Scan for the cell matching the given text and deliver its [X, Y] coordinate at center. 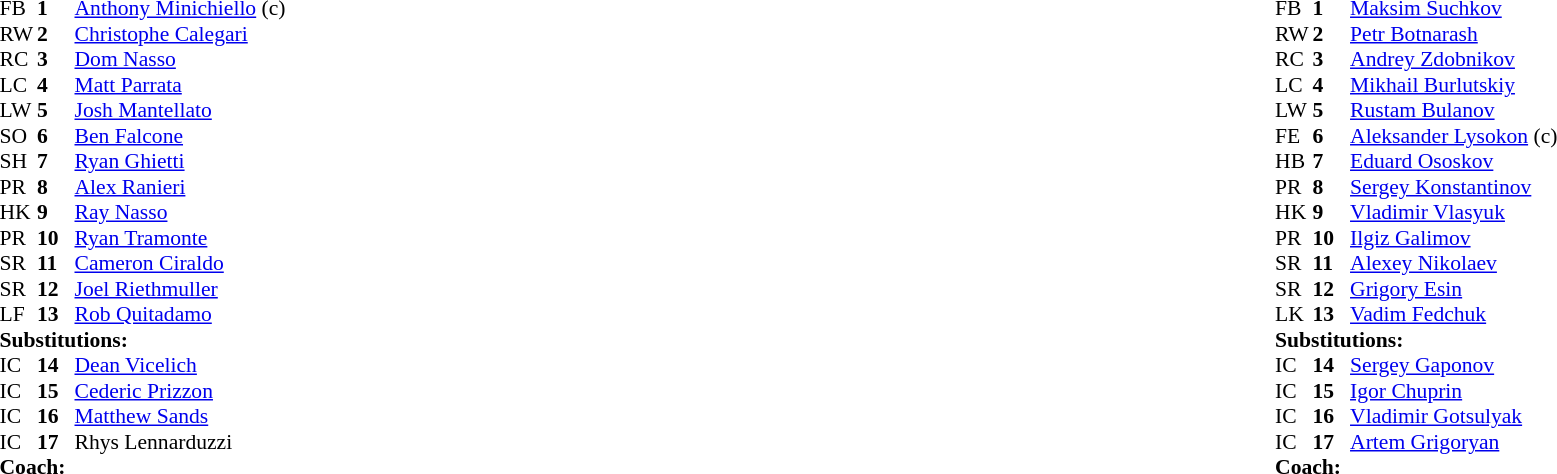
Eduard Ososkov [1454, 161]
Igor Chuprin [1454, 391]
Dom Nasso [180, 59]
Grigory Esin [1454, 289]
HB [1294, 161]
SO [19, 136]
Rhys Lennarduzzi [180, 442]
Artem Grigoryan [1454, 442]
Cederic Prizzon [180, 391]
Sergey Gaponov [1454, 365]
Alex Ranieri [180, 187]
Andrey Zdobnikov [1454, 59]
Ilgiz Galimov [1454, 238]
Joel Riethmuller [180, 289]
Dean Vicelich [180, 365]
Matt Parrata [180, 85]
Vladimir Gotsulyak [1454, 417]
LF [19, 315]
Ray Nasso [180, 213]
Ryan Ghietti [180, 161]
Rustam Bulanov [1454, 111]
FE [1294, 136]
Christophe Calegari [180, 34]
LK [1294, 315]
Vladimir Vlasyuk [1454, 213]
Matthew Sands [180, 417]
Rob Quitadamo [180, 315]
SH [19, 161]
Vadim Fedchuk [1454, 315]
Josh Mantellato [180, 111]
Sergey Konstantinov [1454, 187]
Mikhail Burlutskiy [1454, 85]
Ben Falcone [180, 136]
Ryan Tramonte [180, 238]
Petr Botnarash [1454, 34]
Aleksander Lysokon (c) [1454, 136]
Alexey Nikolaev [1454, 263]
Cameron Ciraldo [180, 263]
